For the text-containing cell, return its midpoint in (x, y) coordinate format. 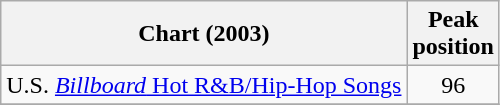
Chart (2003) (204, 34)
96 (453, 85)
U.S. Billboard Hot R&B/Hip-Hop Songs (204, 85)
Peak position (453, 34)
